Pinpoint the cell where the given text exists, returning its [X, Y] midpoint coordinate. 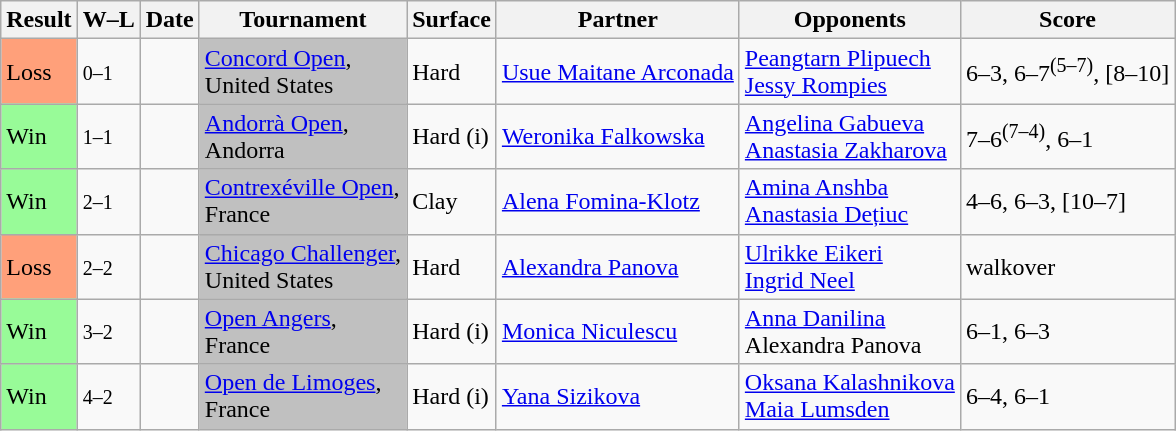
Oksana Kalashnikova Maia Lumsden [850, 396]
Opponents [850, 20]
6–1, 6–3 [1067, 332]
Concord Open, United States [302, 72]
Weronika Falkowska [618, 136]
Surface [452, 20]
Angelina Gabueva Anastasia Zakharova [850, 136]
Ulrikke Eikeri Ingrid Neel [850, 266]
2–2 [108, 266]
Partner [618, 20]
Andorrà Open, Andorra [302, 136]
Date [170, 20]
3–2 [108, 332]
walkover [1067, 266]
W–L [108, 20]
Alena Fomina-Klotz [618, 202]
Peangtarn Plipuech Jessy Rompies [850, 72]
6–3, 6–7(5–7), [8–10] [1067, 72]
Open de Limoges, France [302, 396]
2–1 [108, 202]
7–6(7–4), 6–1 [1067, 136]
0–1 [108, 72]
Tournament [302, 20]
Monica Niculescu [618, 332]
4–2 [108, 396]
Amina Anshba Anastasia Dețiuc [850, 202]
Contrexéville Open, France [302, 202]
Result [39, 20]
Yana Sizikova [618, 396]
Clay [452, 202]
6–4, 6–1 [1067, 396]
Alexandra Panova [618, 266]
Anna Danilina Alexandra Panova [850, 332]
1–1 [108, 136]
Chicago Challenger, United States [302, 266]
4–6, 6–3, [10–7] [1067, 202]
Usue Maitane Arconada [618, 72]
Open Angers, France [302, 332]
Score [1067, 20]
